Pinpoint the cell where the given text exists, returning its [x, y] midpoint coordinate. 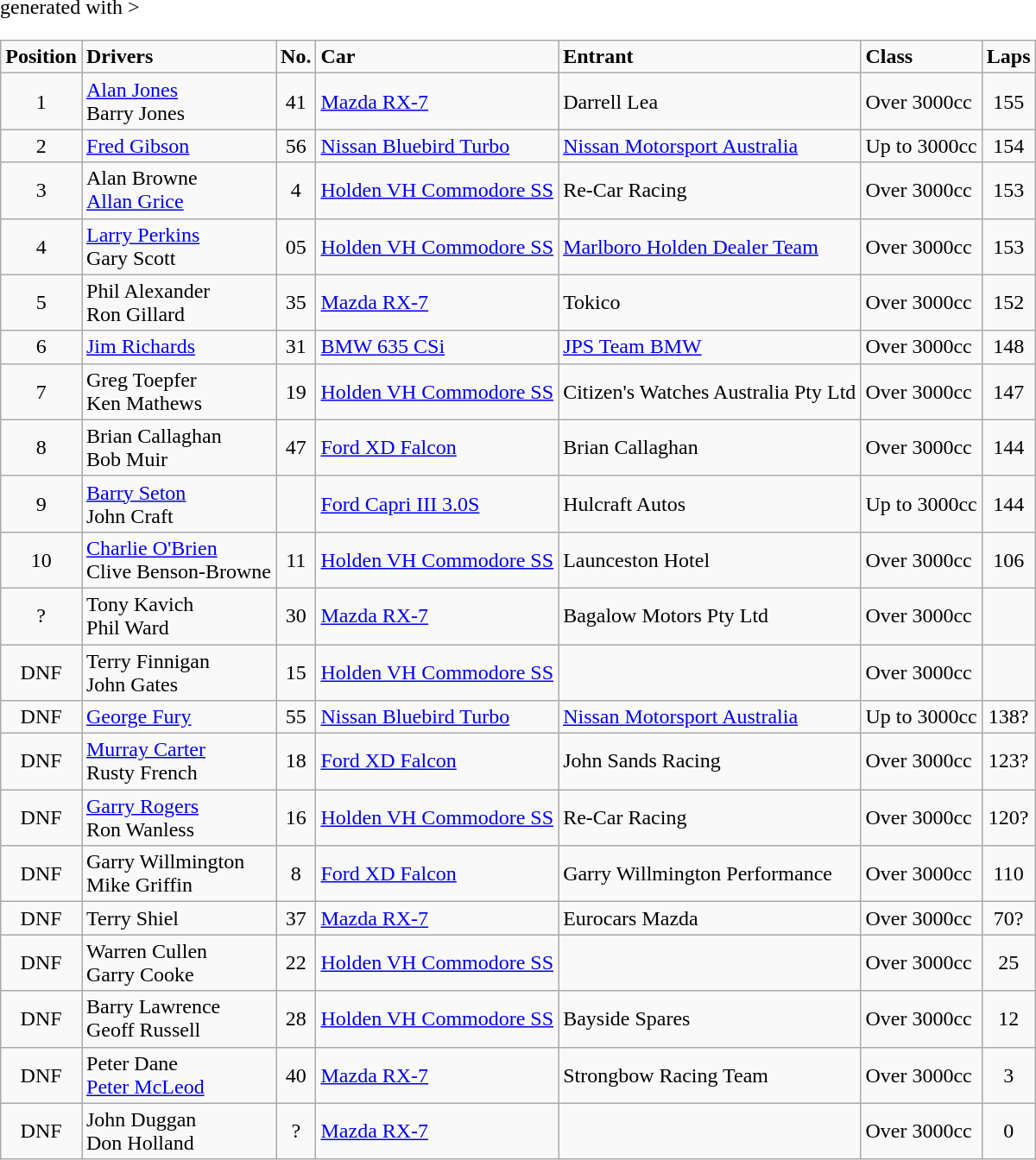
Larry Perkins Gary Scott [178, 247]
Terry Finnigan John Gates [178, 671]
Barry Lawrence Geoff Russell [178, 1018]
Alan Jones Barry Jones [178, 102]
110 [1008, 873]
John Duggan Don Holland [178, 1131]
Hulcraft Autos [710, 504]
16 [296, 818]
Entrant [710, 57]
George Fury [178, 717]
70? [1008, 918]
47 [296, 447]
No. [296, 57]
Warren Cullen Garry Cooke [178, 963]
Greg Toepfer Ken Mathews [178, 392]
Position [41, 57]
138? [1008, 717]
05 [296, 247]
Launceston Hotel [710, 559]
John Sands Racing [710, 761]
18 [296, 761]
Laps [1008, 57]
Marlboro Holden Dealer Team [710, 247]
Darrell Lea [710, 102]
40 [296, 1075]
19 [296, 392]
Garry Willmington Performance [710, 873]
15 [296, 671]
2 [41, 146]
JPS Team BMW [710, 347]
Bayside Spares [710, 1018]
Bagalow Motors Pty Ltd [710, 616]
Car [437, 57]
28 [296, 1018]
Tokico [710, 302]
Garry Rogers Ron Wanless [178, 818]
Class [921, 57]
Alan Browne Allan Grice [178, 190]
120? [1008, 818]
6 [41, 347]
9 [41, 504]
123? [1008, 761]
35 [296, 302]
Garry Willmington Mike Griffin [178, 873]
56 [296, 146]
7 [41, 392]
Brian Callaghan Bob Muir [178, 447]
0 [1008, 1131]
BMW 635 CSi [437, 347]
Tony Kavich Phil Ward [178, 616]
Barry Seton John Craft [178, 504]
11 [296, 559]
Drivers [178, 57]
5 [41, 302]
Eurocars Mazda [710, 918]
12 [1008, 1018]
37 [296, 918]
1 [41, 102]
147 [1008, 392]
Murray Carter Rusty French [178, 761]
Phil Alexander Ron Gillard [178, 302]
Terry Shiel [178, 918]
Fred Gibson [178, 146]
10 [41, 559]
55 [296, 717]
Jim Richards [178, 347]
106 [1008, 559]
Brian Callaghan [710, 447]
Ford Capri III 3.0S [437, 504]
41 [296, 102]
155 [1008, 102]
Citizen's Watches Australia Pty Ltd [710, 392]
30 [296, 616]
25 [1008, 963]
Charlie O'Brien Clive Benson-Browne [178, 559]
148 [1008, 347]
154 [1008, 146]
152 [1008, 302]
Peter Dane Peter McLeod [178, 1075]
22 [296, 963]
31 [296, 347]
Strongbow Racing Team [710, 1075]
